Return the [x, y] coordinate for the center point of the cell that contains the specified text.  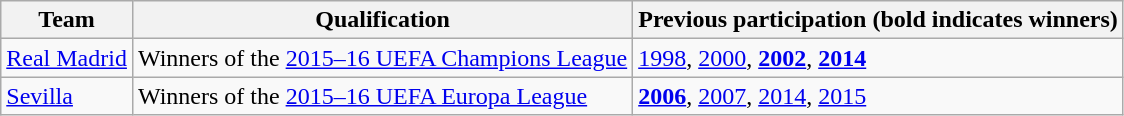
Sevilla [67, 96]
Qualification [382, 20]
Winners of the 2015–16 UEFA Europa League [382, 96]
2006, 2007, 2014, 2015 [878, 96]
Team [67, 20]
Winners of the 2015–16 UEFA Champions League [382, 58]
Real Madrid [67, 58]
Previous participation (bold indicates winners) [878, 20]
1998, 2000, 2002, 2014 [878, 58]
